Output the [x, y] coordinate of the center of the cell containing the given text.  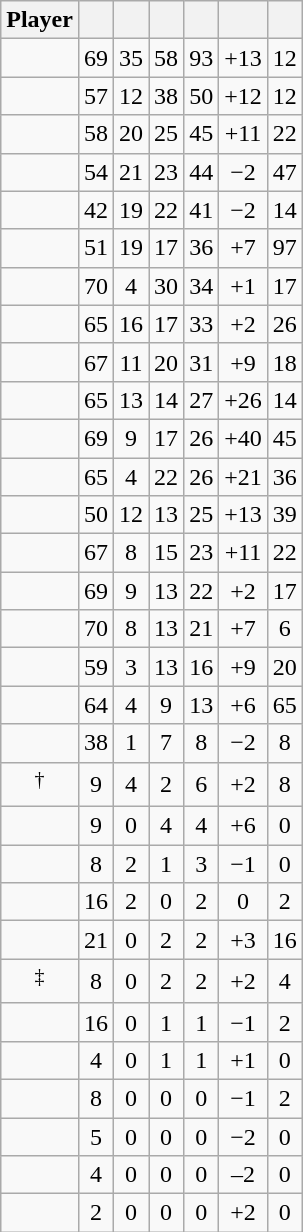
35 [132, 58]
42 [96, 210]
+12 [244, 96]
+3 [244, 940]
+21 [244, 477]
‡ [40, 982]
54 [96, 172]
39 [284, 515]
44 [202, 172]
27 [202, 400]
47 [284, 172]
97 [284, 248]
64 [96, 705]
59 [96, 667]
33 [202, 324]
+26 [244, 400]
30 [166, 286]
11 [132, 362]
31 [202, 362]
15 [166, 553]
5 [96, 1137]
† [40, 784]
Player [40, 20]
7 [166, 743]
18 [284, 362]
51 [96, 248]
+40 [244, 438]
–2 [244, 1175]
93 [202, 58]
57 [96, 96]
34 [202, 286]
41 [202, 210]
